Output the (X, Y) coordinate of the center of the cell containing the given text.  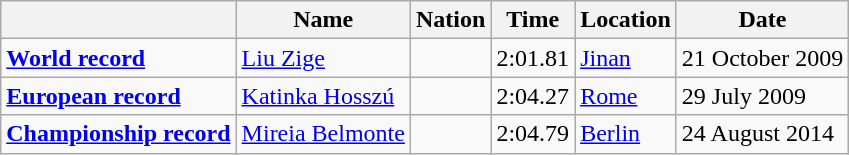
World record (118, 58)
Nation (450, 20)
Rome (626, 96)
Date (762, 20)
European record (118, 96)
Name (323, 20)
Katinka Hosszú (323, 96)
Location (626, 20)
Jinan (626, 58)
29 July 2009 (762, 96)
24 August 2014 (762, 134)
2:01.81 (533, 58)
Berlin (626, 134)
Liu Zige (323, 58)
2:04.79 (533, 134)
Mireia Belmonte (323, 134)
21 October 2009 (762, 58)
Time (533, 20)
2:04.27 (533, 96)
Championship record (118, 134)
